Determine the [x, y] coordinate at the center of the cell enclosing the given text.  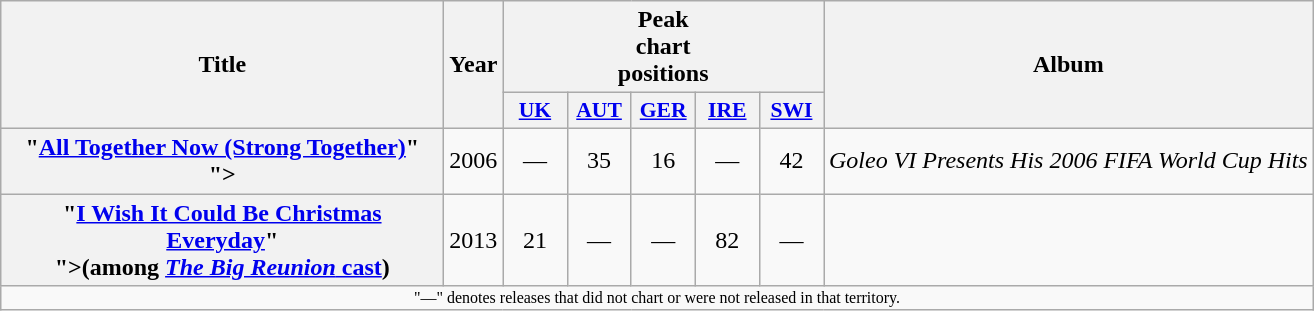
"I Wish It Could Be Christmas Everyday"">(among The Big Reunion cast) [222, 240]
AUT [599, 111]
SWI [791, 111]
Year [474, 65]
Goleo VI Presents His 2006 FIFA World Cup Hits [1069, 160]
GER [663, 111]
2006 [474, 160]
"All Together Now (Strong Together)""> [222, 160]
16 [663, 160]
UK [535, 111]
2013 [474, 240]
82 [727, 240]
42 [791, 160]
21 [535, 240]
35 [599, 160]
IRE [727, 111]
Album [1069, 65]
Title [222, 65]
"—" denotes releases that did not chart or were not released in that territory. [657, 298]
Peakchartpositions [664, 47]
